Extract the [x, y] coordinate from the center of the cell holding the provided text.  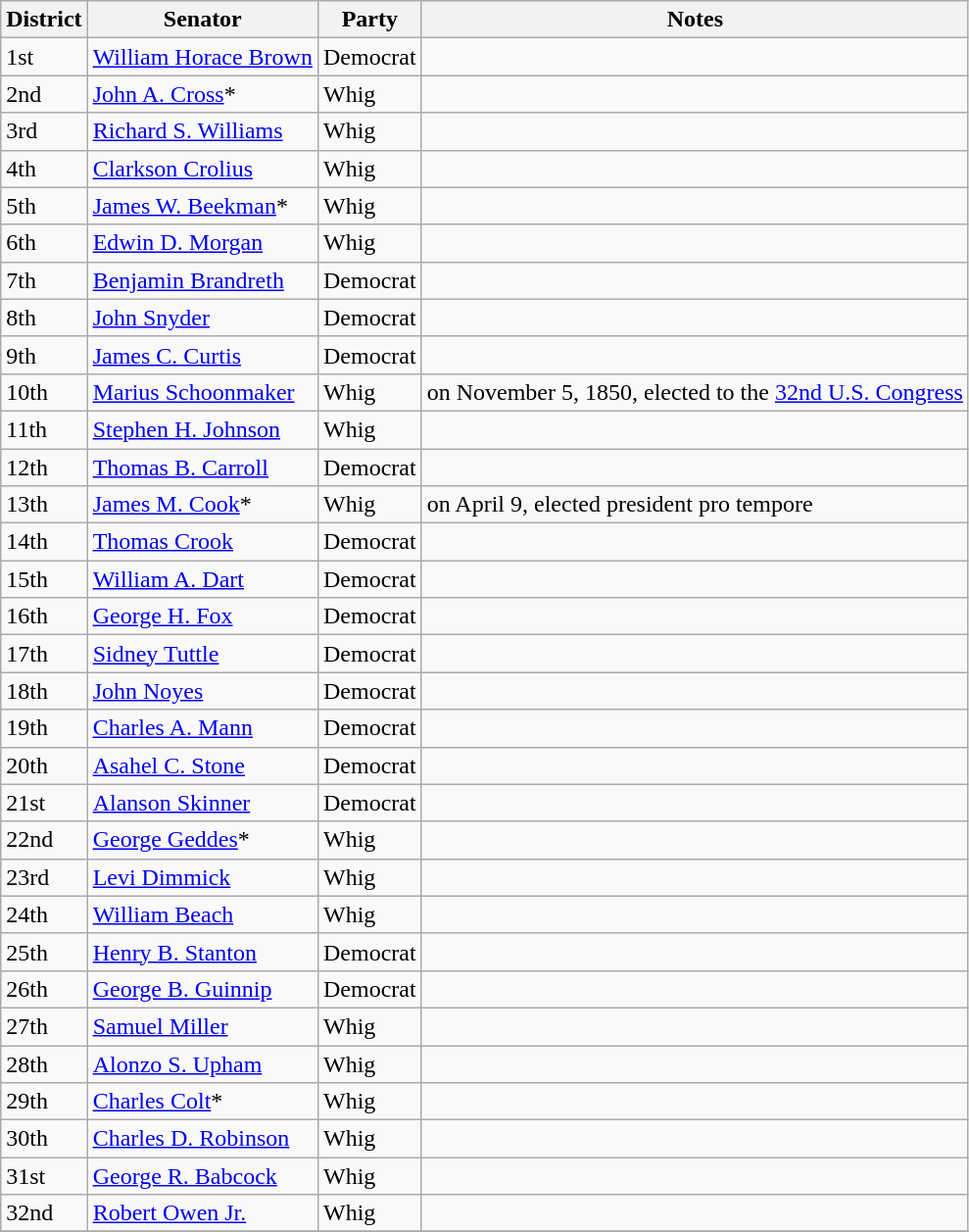
Notes [695, 20]
Marius Schoonmaker [202, 392]
7th [44, 280]
Asahel C. Stone [202, 765]
James C. Curtis [202, 355]
24th [44, 914]
Thomas Crook [202, 542]
William Beach [202, 914]
on April 9, elected president pro tempore [695, 505]
27th [44, 1026]
Senator [202, 20]
Alonzo S. Upham [202, 1063]
12th [44, 468]
16th [44, 616]
George B. Guinnip [202, 989]
13th [44, 505]
James M. Cook* [202, 505]
Charles A. Mann [202, 728]
28th [44, 1063]
11th [44, 429]
30th [44, 1139]
Thomas B. Carroll [202, 468]
9th [44, 355]
George H. Fox [202, 616]
Henry B. Stanton [202, 952]
Stephen H. Johnson [202, 429]
John Noyes [202, 691]
3rd [44, 131]
William A. Dart [202, 579]
4th [44, 169]
6th [44, 243]
John A. Cross* [202, 94]
22nd [44, 840]
Sidney Tuttle [202, 654]
14th [44, 542]
William Horace Brown [202, 57]
17th [44, 654]
32nd [44, 1213]
18th [44, 691]
Charles Colt* [202, 1102]
John Snyder [202, 318]
5th [44, 206]
Party [369, 20]
23rd [44, 877]
James W. Beekman* [202, 206]
George R. Babcock [202, 1176]
on November 5, 1850, elected to the 32nd U.S. Congress [695, 392]
26th [44, 989]
20th [44, 765]
Robert Owen Jr. [202, 1213]
31st [44, 1176]
Charles D. Robinson [202, 1139]
2nd [44, 94]
29th [44, 1102]
Samuel Miller [202, 1026]
10th [44, 392]
8th [44, 318]
1st [44, 57]
25th [44, 952]
Levi Dimmick [202, 877]
Edwin D. Morgan [202, 243]
Alanson Skinner [202, 803]
District [44, 20]
21st [44, 803]
Richard S. Williams [202, 131]
Benjamin Brandreth [202, 280]
15th [44, 579]
George Geddes* [202, 840]
19th [44, 728]
Clarkson Crolius [202, 169]
